Return [x, y] of the center of cell containing provided text 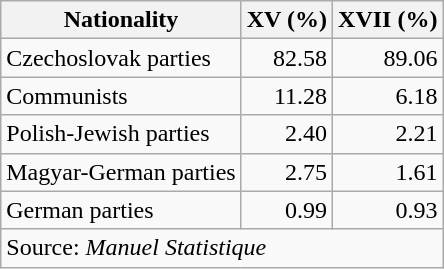
Magyar-German parties [121, 172]
2.40 [286, 134]
XVII (%) [388, 20]
6.18 [388, 96]
Czechoslovak parties [121, 58]
Polish-Jewish parties [121, 134]
11.28 [286, 96]
82.58 [286, 58]
1.61 [388, 172]
2.21 [388, 134]
Nationality [121, 20]
XV (%) [286, 20]
German parties [121, 210]
0.99 [286, 210]
Communists [121, 96]
Source: Manuel Statistique [222, 248]
89.06 [388, 58]
2.75 [286, 172]
0.93 [388, 210]
